Return the (X, Y) coordinate for the center point of the cell that contains the specified text.  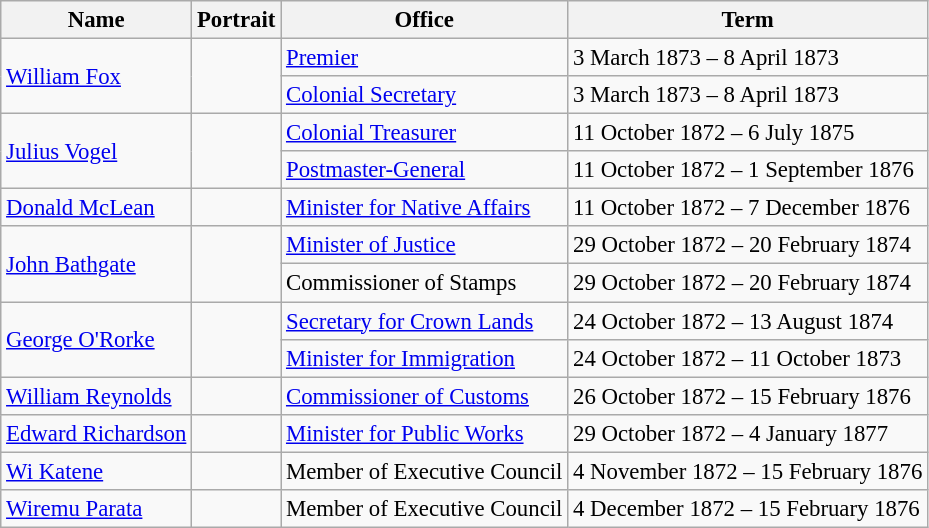
Minister for Public Works (424, 433)
Wi Katene (96, 471)
Colonial Secretary (424, 95)
Minister for Native Affairs (424, 208)
29 October 1872 – 4 January 1877 (748, 433)
Minister of Justice (424, 245)
11 October 1872 – 6 July 1875 (748, 133)
Office (424, 20)
Commissioner of Stamps (424, 283)
William Fox (96, 76)
4 December 1872 – 15 February 1876 (748, 509)
Minister for Immigration (424, 358)
Donald McLean (96, 208)
Portrait (236, 20)
24 October 1872 – 13 August 1874 (748, 321)
24 October 1872 – 11 October 1873 (748, 358)
Commissioner of Customs (424, 396)
William Reynolds (96, 396)
Postmaster-General (424, 170)
Edward Richardson (96, 433)
11 October 1872 – 7 December 1876 (748, 208)
George O'Rorke (96, 340)
Colonial Treasurer (424, 133)
11 October 1872 – 1 September 1876 (748, 170)
John Bathgate (96, 264)
26 October 1872 – 15 February 1876 (748, 396)
Julius Vogel (96, 152)
Secretary for Crown Lands (424, 321)
Wiremu Parata (96, 509)
4 November 1872 – 15 February 1876 (748, 471)
Term (748, 20)
Premier (424, 58)
Name (96, 20)
